Return [X, Y] of the center of cell containing provided text 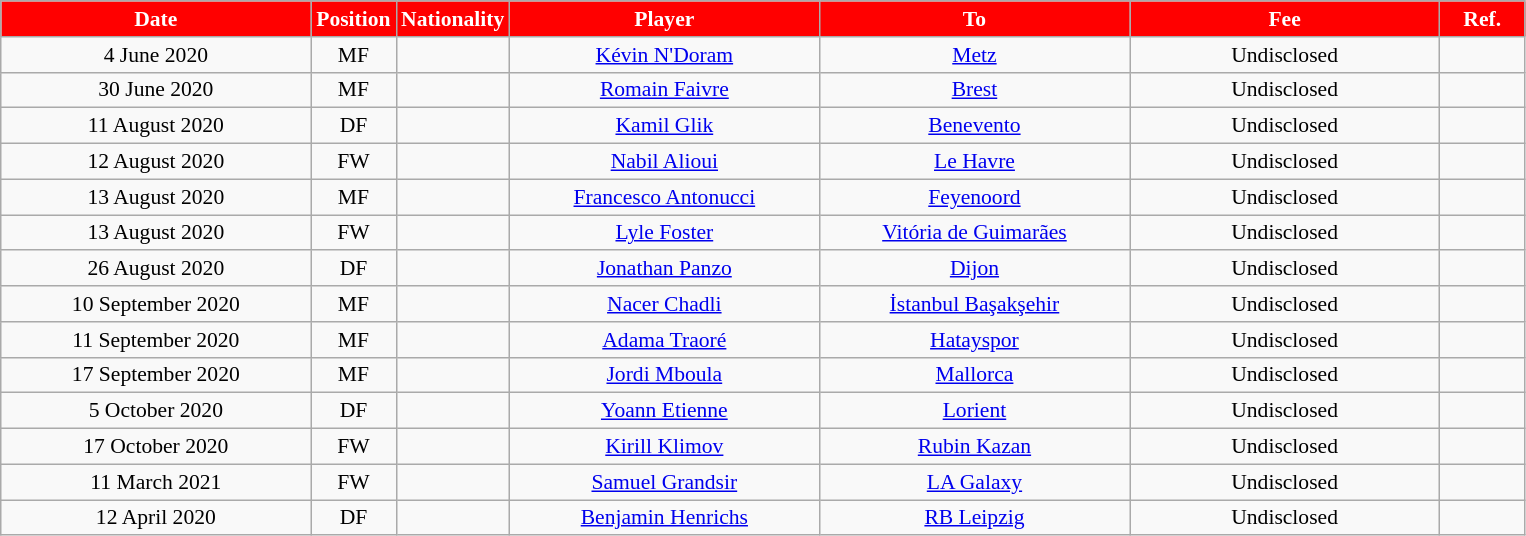
Mallorca [974, 375]
İstanbul Başakşehir [974, 304]
17 October 2020 [156, 447]
Kamil Glik [664, 126]
Dijon [974, 269]
Player [664, 19]
Position [354, 19]
Kirill Klimov [664, 447]
Hatayspor [974, 340]
Metz [974, 55]
Romain Faivre [664, 90]
Samuel Grandsir [664, 482]
Feyenoord [974, 197]
10 September 2020 [156, 304]
17 September 2020 [156, 375]
Benjamin Henrichs [664, 518]
Brest [974, 90]
LA Galaxy [974, 482]
Lyle Foster [664, 233]
Date [156, 19]
RB Leipzig [974, 518]
12 August 2020 [156, 162]
11 September 2020 [156, 340]
Benevento [974, 126]
To [974, 19]
Rubin Kazan [974, 447]
Lorient [974, 411]
30 June 2020 [156, 90]
26 August 2020 [156, 269]
Nabil Alioui [664, 162]
4 June 2020 [156, 55]
Vitória de Guimarães [974, 233]
Francesco Antonucci [664, 197]
Nationality [452, 19]
Fee [1285, 19]
11 March 2021 [156, 482]
Jonathan Panzo [664, 269]
Ref. [1482, 19]
Adama Traoré [664, 340]
Nacer Chadli [664, 304]
Yoann Etienne [664, 411]
Le Havre [974, 162]
Kévin N'Doram [664, 55]
12 April 2020 [156, 518]
5 October 2020 [156, 411]
11 August 2020 [156, 126]
Jordi Mboula [664, 375]
